Provide the (x, y) coordinate of the cell's center where the given text is located.  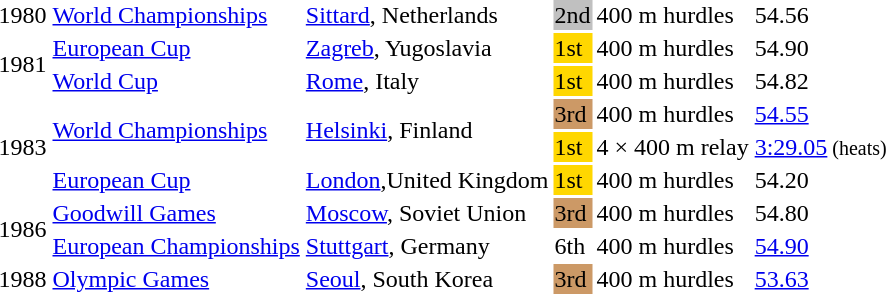
Moscow, Soviet Union (427, 213)
Sittard, Netherlands (427, 15)
2nd (572, 15)
European Championships (176, 246)
Rome, Italy (427, 81)
Goodwill Games (176, 213)
6th (572, 246)
World Cup (176, 81)
4 × 400 m relay (672, 147)
Stuttgart, Germany (427, 246)
Seoul, South Korea (427, 279)
Olympic Games (176, 279)
London,United Kingdom (427, 180)
Zagreb, Yugoslavia (427, 48)
Helsinki, Finland (427, 130)
